Determine the (X, Y) coordinate at the center of the cell enclosing the given text.  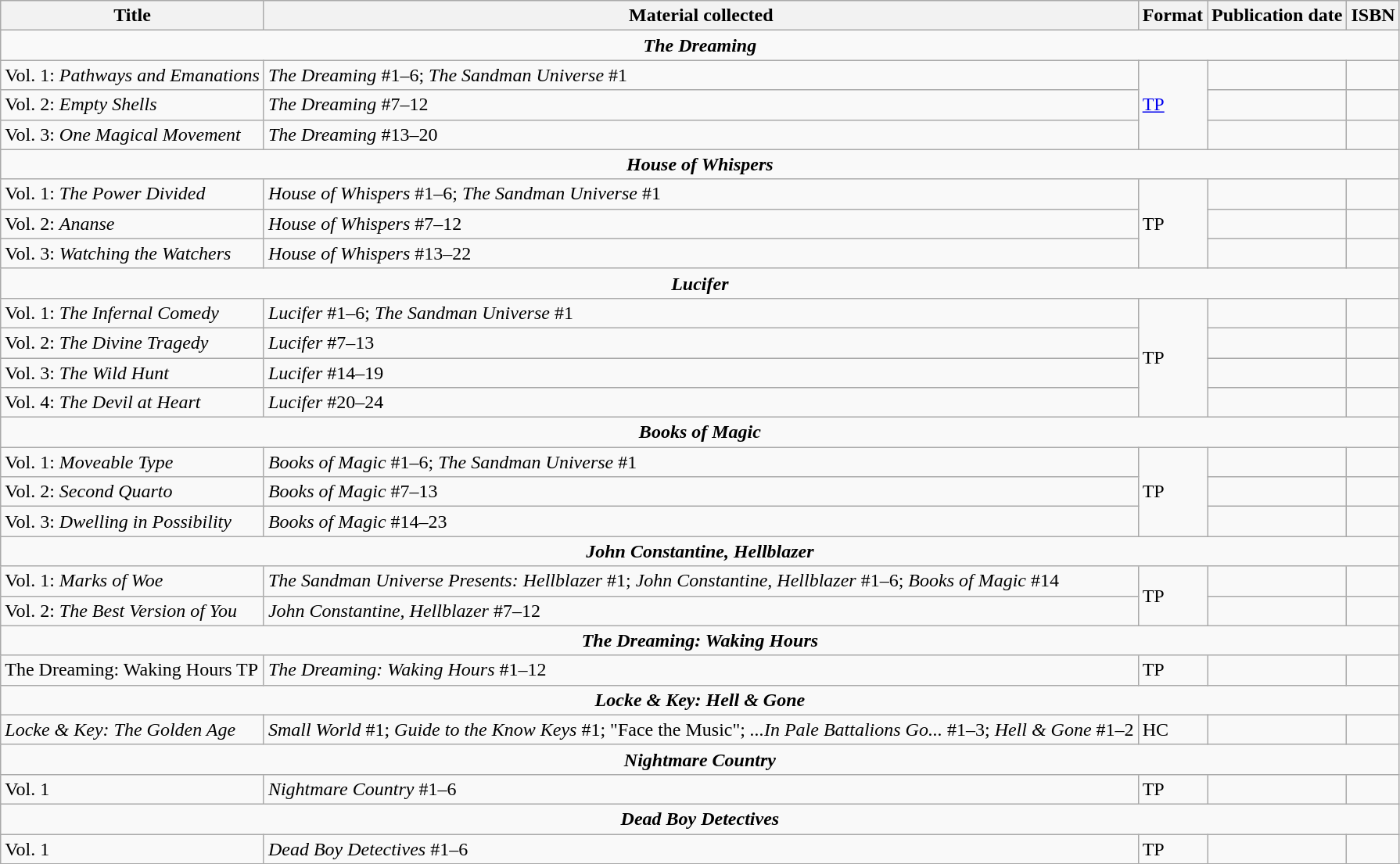
Lucifer (700, 283)
Vol. 2: The Divine Tragedy (133, 342)
Vol. 4: The Devil at Heart (133, 403)
Vol. 2: The Best Version of You (133, 611)
Vol. 3: Watching the Watchers (133, 253)
Lucifer #1–6; The Sandman Universe #1 (701, 313)
Vol. 2: Ananse (133, 224)
Vol. 1: Pathways and Emanations (133, 75)
Books of Magic #14–23 (701, 522)
House of Whispers #1–6; The Sandman Universe #1 (701, 194)
Lucifer #14–19 (701, 373)
Title (133, 16)
Format (1172, 16)
House of Whispers (700, 164)
The Dreaming #13–20 (701, 134)
Books of Magic (700, 432)
Vol. 1: The Power Divided (133, 194)
Vol. 2: Second Quarto (133, 492)
Vol. 3: Dwelling in Possibility (133, 522)
Vol. 2: Empty Shells (133, 105)
The Dreaming: Waking Hours TP (133, 670)
Dead Boy Detectives (700, 819)
Lucifer #7–13 (701, 342)
Publication date (1277, 16)
House of Whispers #7–12 (701, 224)
John Constantine, Hellblazer (700, 551)
The Dreaming #1–6; The Sandman Universe #1 (701, 75)
Lucifer #20–24 (701, 403)
Vol. 3: One Magical Movement (133, 134)
Vol. 3: The Wild Hunt (133, 373)
ISBN (1373, 16)
Vol. 1: Moveable Type (133, 462)
The Dreaming (700, 45)
Books of Magic #1–6; The Sandman Universe #1 (701, 462)
Material collected (701, 16)
Locke & Key: Hell & Gone (700, 700)
John Constantine, Hellblazer #7–12 (701, 611)
Nightmare Country #1–6 (701, 789)
Locke & Key: The Golden Age (133, 730)
HC (1172, 730)
Small World #1; Guide to the Know Keys #1; "Face the Music"; ...In Pale Battalions Go... #1–3; Hell & Gone #1–2 (701, 730)
House of Whispers #13–22 (701, 253)
Dead Boy Detectives #1–6 (701, 848)
Books of Magic #7–13 (701, 492)
The Dreaming: Waking Hours #1–12 (701, 670)
The Dreaming #7–12 (701, 105)
Nightmare Country (700, 759)
The Dreaming: Waking Hours (700, 640)
Vol. 1: Marks of Woe (133, 581)
Vol. 1: The Infernal Comedy (133, 313)
The Sandman Universe Presents: Hellblazer #1; John Constantine, Hellblazer #1–6; Books of Magic #14 (701, 581)
